Provide the (x, y) coordinate of the cell's center where the given text is located.  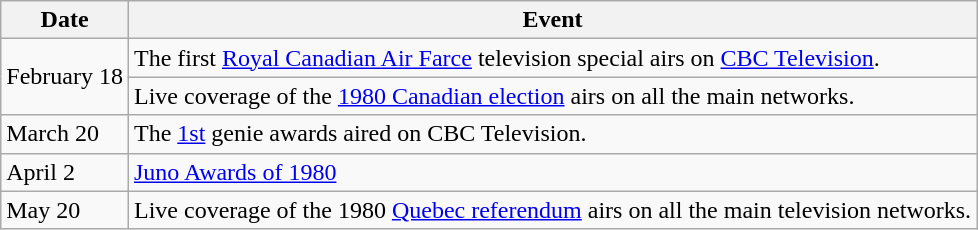
April 2 (65, 172)
Live coverage of the 1980 Canadian election airs on all the main networks. (552, 96)
The 1st genie awards aired on CBC Television. (552, 134)
The first Royal Canadian Air Farce television special airs on CBC Television. (552, 58)
Event (552, 20)
May 20 (65, 210)
February 18 (65, 77)
Date (65, 20)
Live coverage of the 1980 Quebec referendum airs on all the main television networks. (552, 210)
Juno Awards of 1980 (552, 172)
March 20 (65, 134)
